Locate the cell with the specified text and output its (X, Y) center coordinate. 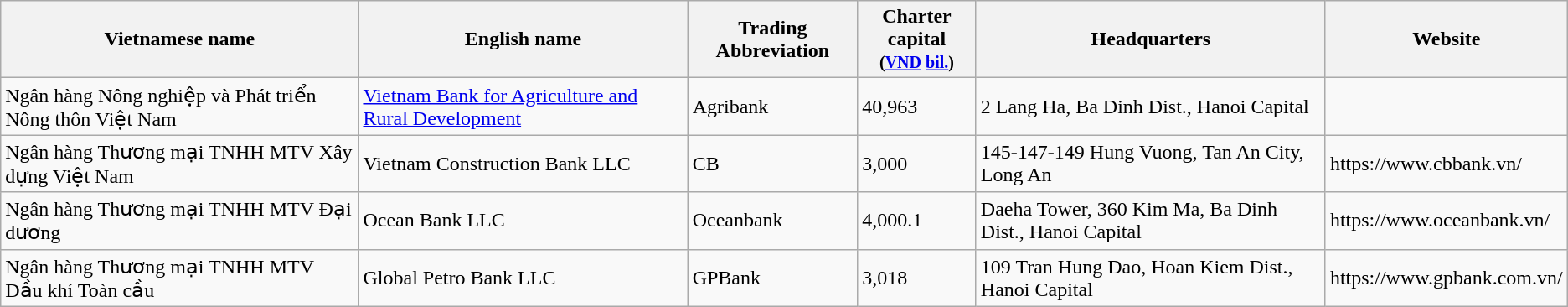
Headquarters (1151, 39)
3,000 (917, 164)
https://www.cbbank.vn/ (1446, 164)
40,963 (917, 107)
https://www.oceanbank.vn/ (1446, 221)
Ngân hàng Nông nghiệp và Phát triển Nông thôn Việt Nam (179, 107)
Vietnamese name (179, 39)
Ngân hàng Thương mại TNHH MTV Đại dương (179, 221)
Daeha Tower, 360 Kim Ma, Ba Dinh Dist., Hanoi Capital (1151, 221)
4,000.1 (917, 221)
GPBank (772, 278)
109 Tran Hung Dao, Hoan Kiem Dist., Hanoi Capital (1151, 278)
Ngân hàng Thương mại TNHH MTV Xây dựng Việt Nam (179, 164)
CB (772, 164)
Trading Abbreviation (772, 39)
Global Petro Bank LLC (523, 278)
Oceanbank (772, 221)
Ngân hàng Thương mại TNHH MTV Dầu khí Toàn cầu (179, 278)
Ocean Bank LLC (523, 221)
Vietnam Bank for Agriculture and Rural Development (523, 107)
145-147-149 Hung Vuong, Tan An City, Long An (1151, 164)
https://www.gpbank.com.vn/ (1446, 278)
English name (523, 39)
2 Lang Ha, Ba Dinh Dist., Hanoi Capital (1151, 107)
Vietnam Construction Bank LLC (523, 164)
Website (1446, 39)
Charter capital(VND bil.) (917, 39)
3,018 (917, 278)
Agribank (772, 107)
